Identify which cell holds the provided text, then report its (x, y) central coordinate. 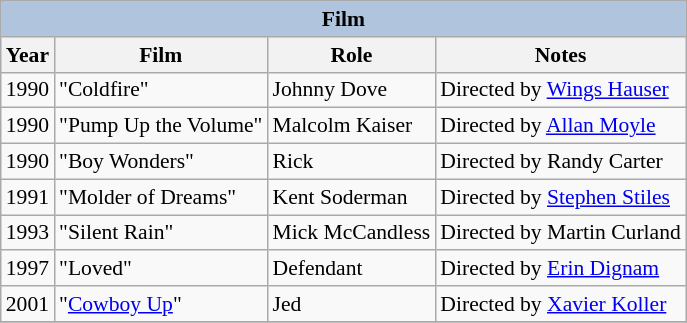
Directed by Stephen Stiles (560, 197)
1997 (28, 269)
"Boy Wonders" (160, 162)
Notes (560, 55)
"Loved" (160, 269)
1993 (28, 233)
"Silent Rain" (160, 233)
"Coldfire" (160, 90)
2001 (28, 304)
"Pump Up the Volume" (160, 126)
Defendant (351, 269)
Year (28, 55)
1991 (28, 197)
Mick McCandless (351, 233)
"Cowboy Up" (160, 304)
Directed by Allan Moyle (560, 126)
Directed by Erin Dignam (560, 269)
Kent Soderman (351, 197)
Jed (351, 304)
Rick (351, 162)
Malcolm Kaiser (351, 126)
Directed by Xavier Koller (560, 304)
Johnny Dove (351, 90)
Directed by Martin Curland (560, 233)
Directed by Wings Hauser (560, 90)
Directed by Randy Carter (560, 162)
"Molder of Dreams" (160, 197)
Role (351, 55)
